For the text-containing cell, return its midpoint in (x, y) coordinate format. 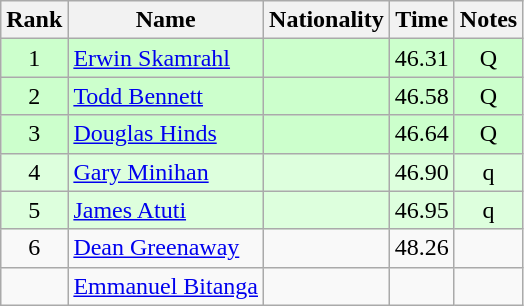
46.31 (422, 58)
Dean Greenaway (166, 248)
3 (34, 134)
Todd Bennett (166, 96)
Emmanuel Bitanga (166, 286)
Erwin Skamrahl (166, 58)
5 (34, 210)
1 (34, 58)
Notes (488, 20)
Douglas Hinds (166, 134)
6 (34, 248)
46.58 (422, 96)
4 (34, 172)
James Atuti (166, 210)
2 (34, 96)
Nationality (327, 20)
Name (166, 20)
46.64 (422, 134)
46.95 (422, 210)
48.26 (422, 248)
Gary Minihan (166, 172)
Rank (34, 20)
Time (422, 20)
46.90 (422, 172)
